From the cell containing the given text, extract its center point as (X, Y) coordinate. 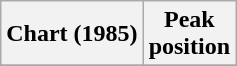
Peakposition (189, 34)
Chart (1985) (72, 34)
